Return [X, Y] of the center of cell containing provided text 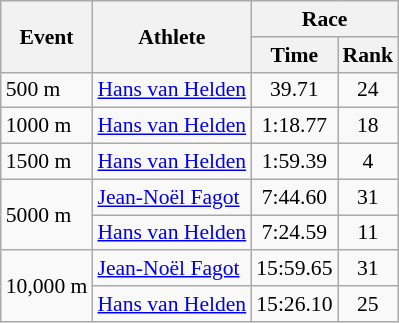
7:24.59 [294, 233]
1500 m [47, 162]
18 [368, 126]
11 [368, 233]
Athlete [172, 36]
15:26.10 [294, 304]
4 [368, 162]
5000 m [47, 214]
Time [294, 55]
Rank [368, 55]
39.71 [294, 90]
15:59.65 [294, 269]
500 m [47, 90]
Event [47, 36]
10,000 m [47, 286]
24 [368, 90]
7:44.60 [294, 197]
1000 m [47, 126]
Race [324, 19]
1:18.77 [294, 126]
1:59.39 [294, 162]
25 [368, 304]
